From the cell containing the given text, extract its center point as [x, y] coordinate. 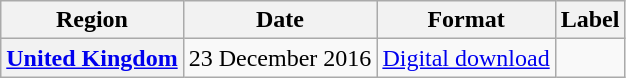
Date [280, 20]
23 December 2016 [280, 58]
Region [92, 20]
Label [590, 20]
Format [466, 20]
Digital download [466, 58]
United Kingdom [92, 58]
